Locate the cell with the specified text and output its [X, Y] center coordinate. 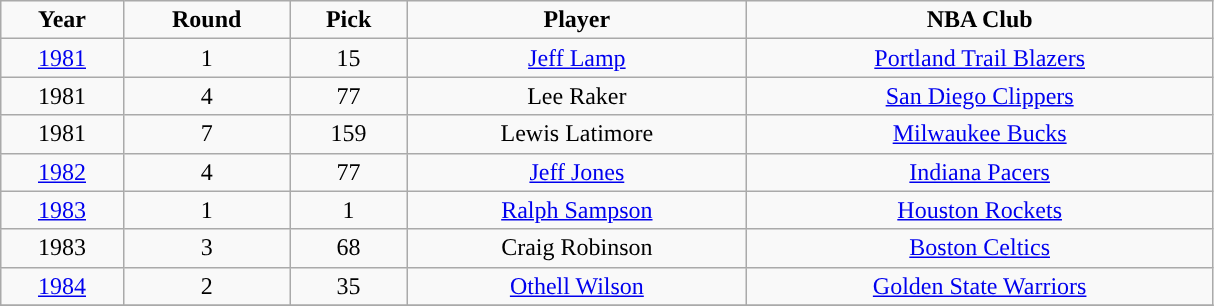
Portland Trail Blazers [980, 58]
Boston Celtics [980, 248]
Houston Rockets [980, 210]
15 [348, 58]
35 [348, 286]
Pick [348, 20]
7 [206, 134]
Round [206, 20]
Ralph Sampson [577, 210]
Year [62, 20]
3 [206, 248]
Player [577, 20]
159 [348, 134]
Lee Raker [577, 96]
NBA Club [980, 20]
Jeff Jones [577, 172]
Indiana Pacers [980, 172]
68 [348, 248]
Milwaukee Bucks [980, 134]
1984 [62, 286]
San Diego Clippers [980, 96]
Jeff Lamp [577, 58]
Lewis Latimore [577, 134]
Craig Robinson [577, 248]
Golden State Warriors [980, 286]
Othell Wilson [577, 286]
2 [206, 286]
1982 [62, 172]
